Scan for the cell matching the given text and deliver its [X, Y] coordinate at center. 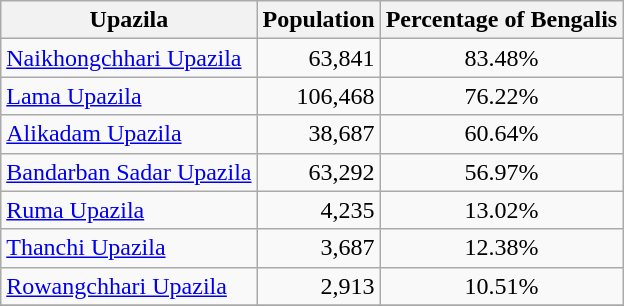
Lama Upazila [129, 96]
Alikadam Upazila [129, 134]
Naikhongchhari Upazila [129, 58]
4,235 [318, 210]
106,468 [318, 96]
63,841 [318, 58]
Bandarban Sadar Upazila [129, 172]
12.38% [502, 248]
60.64% [502, 134]
56.97% [502, 172]
76.22% [502, 96]
Thanchi Upazila [129, 248]
13.02% [502, 210]
83.48% [502, 58]
10.51% [502, 286]
38,687 [318, 134]
Ruma Upazila [129, 210]
Population [318, 20]
2,913 [318, 286]
Upazila [129, 20]
63,292 [318, 172]
Percentage of Bengalis [502, 20]
3,687 [318, 248]
Rowangchhari Upazila [129, 286]
